Provide the (x, y) coordinate of the cell's center where the given text is located.  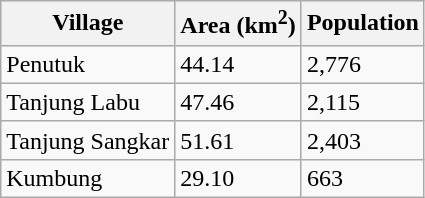
Penutuk (88, 64)
Area (km2) (238, 24)
29.10 (238, 178)
663 (362, 178)
2,115 (362, 102)
Tanjung Sangkar (88, 140)
Population (362, 24)
Kumbung (88, 178)
2,403 (362, 140)
2,776 (362, 64)
47.46 (238, 102)
Village (88, 24)
51.61 (238, 140)
44.14 (238, 64)
Tanjung Labu (88, 102)
